Locate the cell with the specified text and output its [x, y] center coordinate. 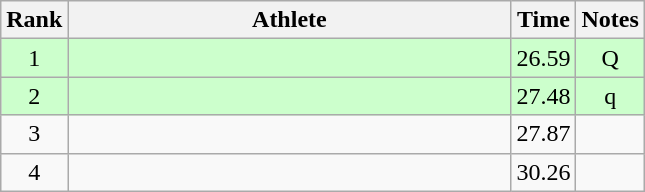
2 [34, 96]
26.59 [544, 58]
27.48 [544, 96]
Athlete [290, 20]
3 [34, 134]
4 [34, 172]
Rank [34, 20]
q [610, 96]
27.87 [544, 134]
1 [34, 58]
Q [610, 58]
Time [544, 20]
Notes [610, 20]
30.26 [544, 172]
